Locate the cell with the specified text and output its (x, y) center coordinate. 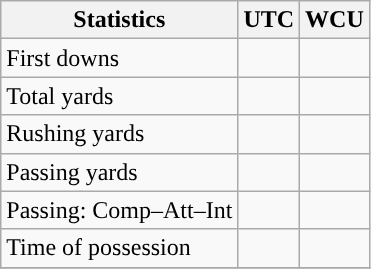
Passing yards (120, 172)
First downs (120, 58)
Passing: Comp–Att–Int (120, 210)
Rushing yards (120, 134)
Statistics (120, 20)
UTC (269, 20)
Time of possession (120, 248)
Total yards (120, 96)
WCU (335, 20)
